Locate the cell with the specified text and output its [x, y] center coordinate. 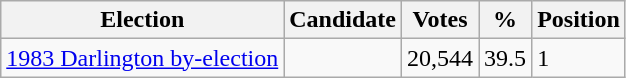
1983 Darlington by-election [142, 58]
39.5 [506, 58]
Votes [440, 20]
% [506, 20]
Election [142, 20]
1 [579, 58]
Candidate [343, 20]
20,544 [440, 58]
Position [579, 20]
